Determine the (X, Y) coordinate at the center of the cell enclosing the given text.  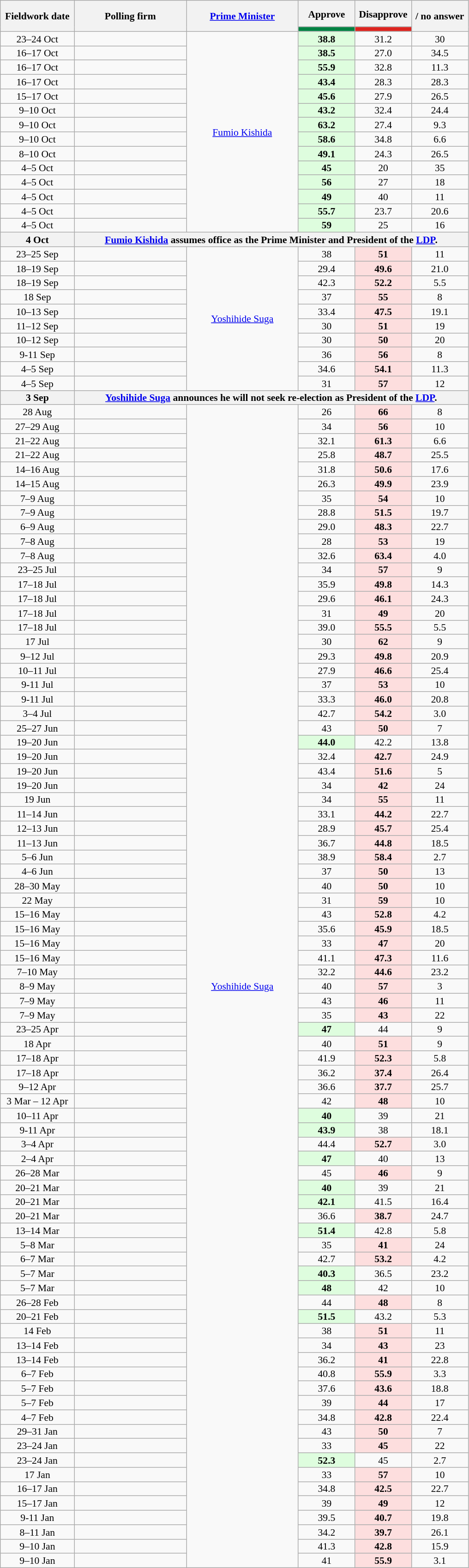
7–10 May (37, 972)
43.6 (383, 1389)
3.1 (439, 1561)
53.2 (383, 1259)
40.3 (327, 1273)
19.7 (439, 512)
/ no answer (439, 16)
8–10 Oct (37, 153)
47.5 (383, 312)
20.9 (439, 656)
27.0 (383, 53)
6–9 Aug (37, 527)
18 Sep (37, 297)
25 (383, 225)
39.5 (327, 1518)
9-11 Sep (37, 354)
36.7 (327, 842)
11–13 Jun (37, 842)
27–29 Aug (37, 426)
63.4 (383, 555)
28–30 May (37, 886)
55.7 (327, 211)
Polling firm (130, 16)
3 (439, 986)
26.4 (439, 1072)
32.2 (327, 972)
37.6 (327, 1389)
51.4 (327, 1231)
Fieldwork date (37, 16)
23–25 Jul (37, 570)
Approve (327, 14)
23–24 Oct (37, 39)
13.8 (439, 742)
19.8 (439, 1518)
13–14 Mar (37, 1231)
3.3 (439, 1374)
20.6 (439, 211)
4.0 (439, 555)
8–11 Jan (37, 1532)
24.9 (439, 757)
54 (383, 498)
3–4 Apr (37, 1144)
11.6 (439, 958)
40.8 (327, 1374)
58.4 (383, 857)
34.6 (327, 369)
23–25 Sep (37, 254)
23 (439, 1345)
44.2 (383, 814)
62 (383, 642)
33.1 (327, 814)
10–11 Apr (37, 1115)
54.1 (383, 369)
28 (327, 542)
41.9 (327, 1058)
22.8 (439, 1360)
15–17 Oct (37, 96)
25.5 (439, 455)
Fumio Kishida assumes office as the Prime Minister and President of the LDP. (271, 240)
42.3 (327, 282)
52.8 (383, 914)
29.6 (327, 599)
14 Feb (37, 1331)
29.0 (327, 527)
38.7 (383, 1216)
8–9 May (37, 986)
46.0 (383, 699)
10–11 Jul (37, 671)
23.9 (439, 483)
6–7 Mar (37, 1259)
Prime Minister (243, 16)
5.3 (439, 1317)
3 Sep (37, 398)
33.4 (327, 312)
47.3 (383, 958)
15–17 Jan (37, 1503)
36 (327, 354)
46.6 (383, 671)
29–31 Jan (37, 1431)
32.8 (383, 67)
31.2 (383, 39)
45.9 (383, 929)
22.4 (439, 1417)
6–7 Feb (37, 1374)
2–4 Apr (37, 1159)
22 May (37, 900)
58.6 (327, 139)
37.4 (383, 1072)
41.3 (327, 1546)
38.9 (327, 857)
28.8 (327, 512)
4–6 Jun (37, 872)
35.6 (327, 929)
14.3 (439, 584)
16.4 (439, 1201)
15.9 (439, 1546)
61.3 (383, 441)
32.6 (327, 555)
44.4 (327, 1144)
19 Jun (37, 800)
26 (327, 412)
12–13 Jun (37, 829)
45.6 (327, 96)
49.9 (383, 483)
34.5 (439, 53)
16 (439, 225)
55.5 (383, 627)
25.7 (439, 1087)
21.0 (439, 268)
3 Mar – 12 Apr (37, 1102)
49.6 (383, 268)
17 Jan (37, 1474)
5 (439, 771)
28.9 (327, 829)
23.7 (383, 211)
38.8 (327, 39)
20–21 Feb (37, 1317)
45.7 (383, 829)
26–28 Feb (37, 1302)
31.8 (327, 470)
44.6 (383, 972)
38.5 (327, 53)
17.6 (439, 470)
26.1 (439, 1532)
32.1 (327, 441)
10–12 Sep (37, 340)
9-11 Apr (37, 1130)
18 Apr (37, 1043)
5–8 Mar (37, 1245)
3–4 Jul (37, 713)
46.1 (383, 599)
18 (439, 183)
14–15 Aug (37, 483)
40.7 (383, 1518)
23–25 Apr (37, 1030)
28 Aug (37, 412)
52.7 (383, 1144)
27 (383, 183)
41.1 (327, 958)
66 (383, 412)
48.3 (383, 527)
9-11 Jan (37, 1518)
9–12 Apr (37, 1087)
50.6 (383, 470)
14–16 Aug (37, 470)
63.2 (327, 125)
43.9 (327, 1130)
51.6 (383, 771)
26–28 Mar (37, 1173)
44.0 (327, 742)
27.4 (383, 125)
41.5 (383, 1201)
20.8 (439, 699)
25–27 Jun (37, 728)
44.8 (383, 842)
4–7 Feb (37, 1417)
16–17 Jan (37, 1489)
11–12 Sep (37, 326)
17 Jul (37, 642)
54.2 (383, 713)
33.3 (327, 699)
35.9 (327, 584)
34.2 (327, 1532)
Disapprove (383, 14)
39.0 (327, 627)
19.1 (439, 312)
10–13 Sep (37, 312)
4 Oct (37, 240)
42.1 (327, 1201)
29.3 (327, 656)
42.5 (383, 1489)
17 (439, 1402)
9.3 (439, 125)
42.2 (383, 742)
24.4 (439, 111)
29.4 (327, 268)
26.3 (327, 483)
Yoshihide Suga announces he will not seek re-election as President of the LDP. (271, 398)
5–6 Jun (37, 857)
36.5 (383, 1273)
52.2 (383, 282)
37.7 (383, 1087)
48.7 (383, 455)
24.7 (439, 1216)
49.1 (327, 153)
Fumio Kishida (243, 132)
11–14 Jun (37, 814)
39.7 (383, 1532)
18.1 (439, 1130)
9–12 Jul (37, 656)
18.8 (439, 1389)
25.8 (327, 455)
